Detect which cell encompasses the target text, then output its [X, Y] center coordinate. 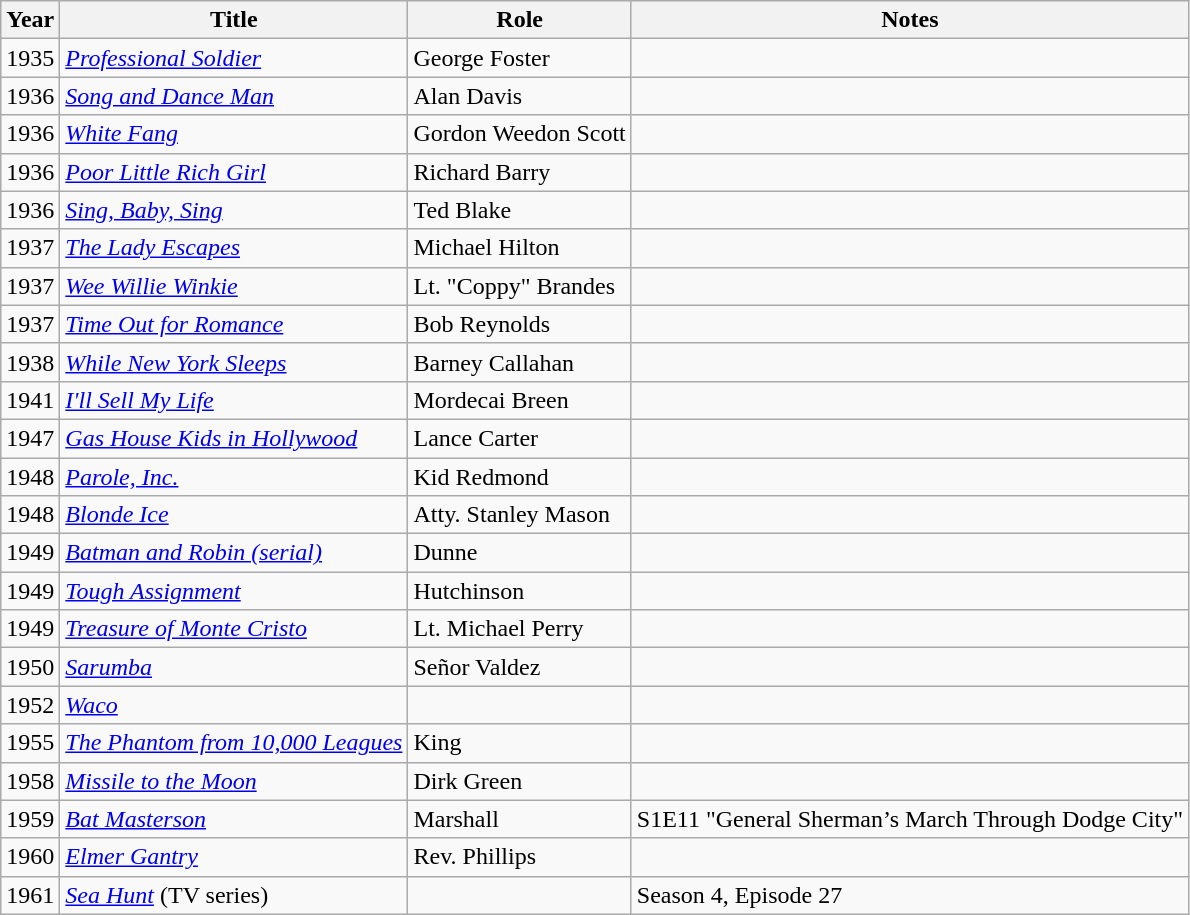
Missile to the Moon [234, 781]
Title [234, 20]
King [520, 743]
Alan Davis [520, 96]
Year [30, 20]
Elmer Gantry [234, 857]
Dunne [520, 553]
Marshall [520, 819]
Atty. Stanley Mason [520, 515]
Lance Carter [520, 438]
Role [520, 20]
Batman and Robin (serial) [234, 553]
1941 [30, 400]
Notes [910, 20]
Season 4, Episode 27 [910, 895]
1961 [30, 895]
Parole, Inc. [234, 477]
Michael Hilton [520, 248]
Richard Barry [520, 172]
1935 [30, 58]
Mordecai Breen [520, 400]
Sing, Baby, Sing [234, 210]
Gordon Weedon Scott [520, 134]
Lt. Michael Perry [520, 629]
S1E11 "General Sherman’s March Through Dodge City" [910, 819]
Sea Hunt (TV series) [234, 895]
1955 [30, 743]
1947 [30, 438]
Song and Dance Man [234, 96]
Sarumba [234, 667]
White Fang [234, 134]
Rev. Phillips [520, 857]
Professional Soldier [234, 58]
The Lady Escapes [234, 248]
Lt. "Coppy" Brandes [520, 286]
Poor Little Rich Girl [234, 172]
Gas House Kids in Hollywood [234, 438]
Barney Callahan [520, 362]
1959 [30, 819]
Tough Assignment [234, 591]
1960 [30, 857]
Ted Blake [520, 210]
Waco [234, 705]
Señor Valdez [520, 667]
While New York Sleeps [234, 362]
1958 [30, 781]
Bat Masterson [234, 819]
Dirk Green [520, 781]
Kid Redmond [520, 477]
Hutchinson [520, 591]
Blonde Ice [234, 515]
Treasure of Monte Cristo [234, 629]
The Phantom from 10,000 Leagues [234, 743]
I'll Sell My Life [234, 400]
George Foster [520, 58]
Wee Willie Winkie [234, 286]
Time Out for Romance [234, 324]
Bob Reynolds [520, 324]
1938 [30, 362]
1950 [30, 667]
1952 [30, 705]
